Output the [x, y] coordinate of the center of the cell containing the given text.  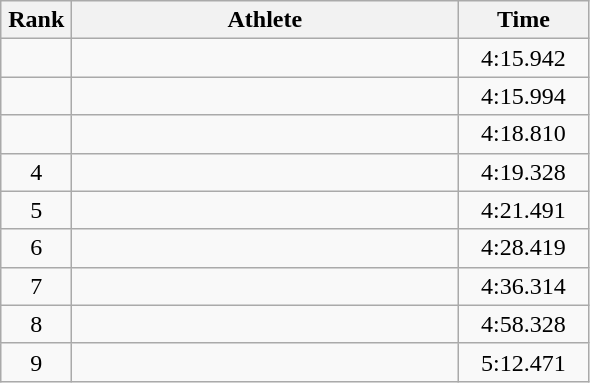
5 [36, 210]
Rank [36, 20]
4:21.491 [524, 210]
7 [36, 286]
4:19.328 [524, 172]
Time [524, 20]
8 [36, 324]
5:12.471 [524, 362]
4:18.810 [524, 134]
4:28.419 [524, 248]
4:58.328 [524, 324]
4:36.314 [524, 286]
4 [36, 172]
4:15.942 [524, 58]
Athlete [265, 20]
6 [36, 248]
4:15.994 [524, 96]
9 [36, 362]
